Locate the cell with the specified text and output its (X, Y) center coordinate. 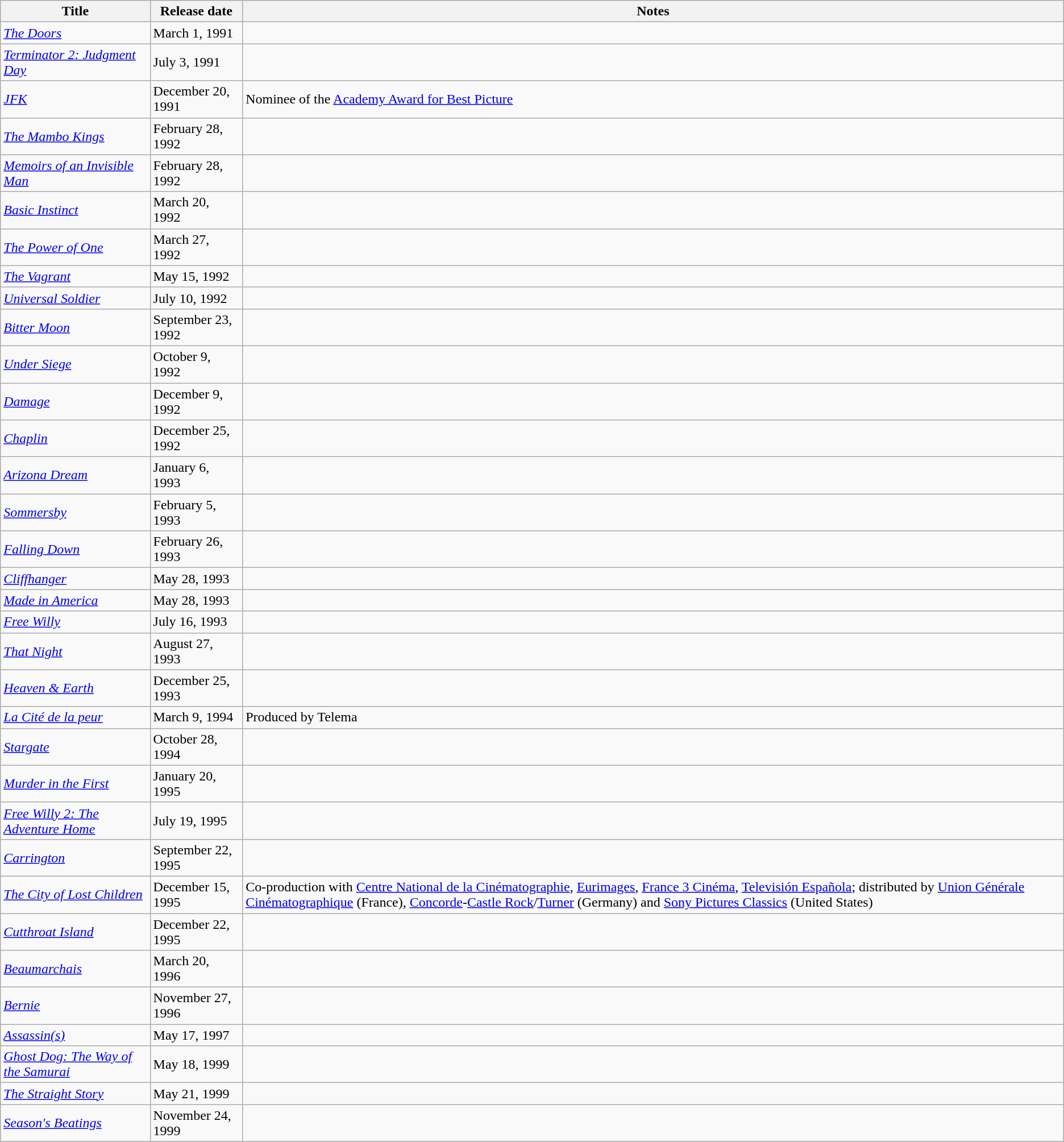
January 6, 1993 (197, 475)
Nominee of the Academy Award for Best Picture (654, 99)
Assassin(s) (75, 1035)
December 15, 1995 (197, 895)
May 18, 1999 (197, 1064)
Free Willy 2: The Adventure Home (75, 821)
The Doors (75, 33)
November 27, 1996 (197, 1006)
March 20, 1992 (197, 210)
Produced by Telema (654, 717)
Terminator 2: Judgment Day (75, 63)
Notes (654, 11)
The Mambo Kings (75, 136)
La Cité de la peur (75, 717)
Damage (75, 401)
July 16, 1993 (197, 622)
February 26, 1993 (197, 549)
The Straight Story (75, 1094)
Universal Soldier (75, 298)
That Night (75, 651)
May 21, 1999 (197, 1094)
October 28, 1994 (197, 747)
Season's Beatings (75, 1123)
Cliffhanger (75, 579)
Murder in the First (75, 783)
October 9, 1992 (197, 364)
Heaven & Earth (75, 688)
March 9, 1994 (197, 717)
Ghost Dog: The Way of the Samurai (75, 1064)
Stargate (75, 747)
JFK (75, 99)
December 9, 1992 (197, 401)
Bitter Moon (75, 327)
Basic Instinct (75, 210)
November 24, 1999 (197, 1123)
September 22, 1995 (197, 857)
July 10, 1992 (197, 298)
August 27, 1993 (197, 651)
Made in America (75, 600)
Beaumarchais (75, 969)
Carrington (75, 857)
Under Siege (75, 364)
March 1, 1991 (197, 33)
January 20, 1995 (197, 783)
The Power of One (75, 247)
December 20, 1991 (197, 99)
Chaplin (75, 439)
Arizona Dream (75, 475)
September 23, 1992 (197, 327)
May 17, 1997 (197, 1035)
February 5, 1993 (197, 513)
Memoirs of an Invisible Man (75, 173)
Falling Down (75, 549)
Cutthroat Island (75, 931)
March 27, 1992 (197, 247)
March 20, 1996 (197, 969)
The Vagrant (75, 276)
The City of Lost Children (75, 895)
July 19, 1995 (197, 821)
Free Willy (75, 622)
May 15, 1992 (197, 276)
December 22, 1995 (197, 931)
December 25, 1993 (197, 688)
December 25, 1992 (197, 439)
July 3, 1991 (197, 63)
Title (75, 11)
Bernie (75, 1006)
Release date (197, 11)
Sommersby (75, 513)
